Provide the [x, y] coordinate of the cell's center where the given text is located.  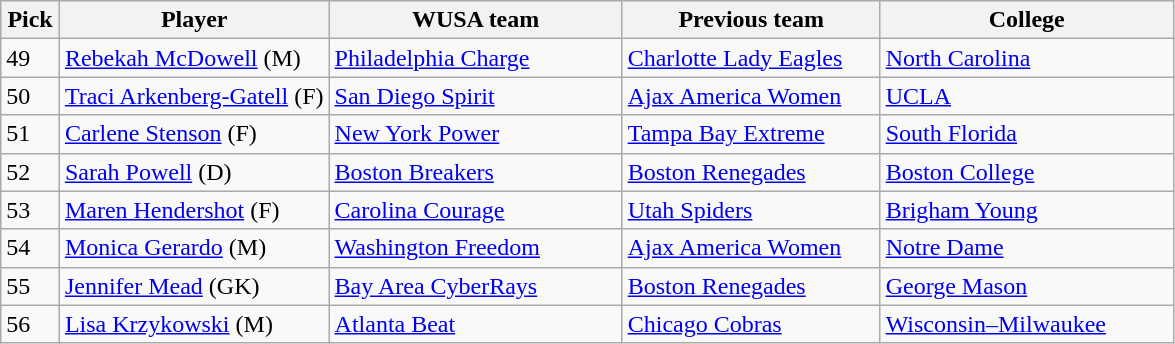
Wisconsin–Milwaukee [1026, 324]
Atlanta Beat [476, 324]
52 [30, 172]
Boston Breakers [476, 172]
Brigham Young [1026, 210]
Rebekah McDowell (M) [194, 58]
New York Power [476, 134]
Charlotte Lady Eagles [751, 58]
51 [30, 134]
San Diego Spirit [476, 96]
North Carolina [1026, 58]
Boston College [1026, 172]
Notre Dame [1026, 248]
Carolina Courage [476, 210]
Carlene Stenson (F) [194, 134]
49 [30, 58]
Tampa Bay Extreme [751, 134]
Maren Hendershot (F) [194, 210]
George Mason [1026, 286]
Washington Freedom [476, 248]
Chicago Cobras [751, 324]
Jennifer Mead (GK) [194, 286]
WUSA team [476, 20]
Utah Spiders [751, 210]
College [1026, 20]
Sarah Powell (D) [194, 172]
Pick [30, 20]
55 [30, 286]
Previous team [751, 20]
50 [30, 96]
South Florida [1026, 134]
Philadelphia Charge [476, 58]
53 [30, 210]
Lisa Krzykowski (M) [194, 324]
54 [30, 248]
UCLA [1026, 96]
Player [194, 20]
Bay Area CyberRays [476, 286]
56 [30, 324]
Traci Arkenberg-Gatell (F) [194, 96]
Monica Gerardo (M) [194, 248]
